Detect which cell encompasses the target text, then output its (X, Y) center coordinate. 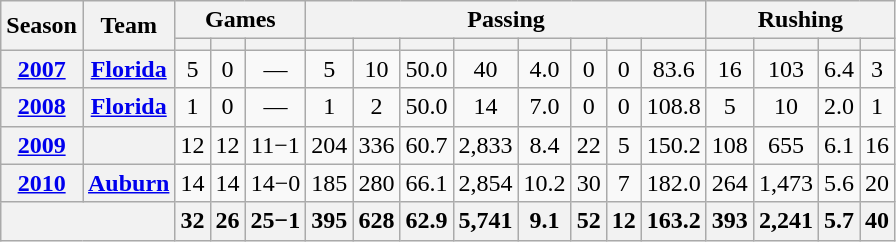
6.4 (838, 69)
1,473 (786, 183)
5.7 (838, 221)
2,241 (786, 221)
62.9 (426, 221)
Team (128, 26)
32 (192, 221)
103 (786, 69)
163.2 (674, 221)
8.4 (544, 145)
393 (730, 221)
108.8 (674, 107)
5.6 (838, 183)
2,833 (486, 145)
4.0 (544, 69)
185 (330, 183)
5,741 (486, 221)
3 (878, 69)
83.6 (674, 69)
7.0 (544, 107)
395 (330, 221)
60.7 (426, 145)
11−1 (276, 145)
20 (878, 183)
Season (42, 26)
Rushing (800, 20)
10.2 (544, 183)
2007 (42, 69)
2008 (42, 107)
280 (376, 183)
14−0 (276, 183)
628 (376, 221)
6.1 (838, 145)
25−1 (276, 221)
2.0 (838, 107)
2,854 (486, 183)
2 (376, 107)
7 (624, 183)
30 (588, 183)
655 (786, 145)
Games (240, 20)
Passing (506, 20)
108 (730, 145)
2010 (42, 183)
150.2 (674, 145)
204 (330, 145)
182.0 (674, 183)
264 (730, 183)
26 (228, 221)
336 (376, 145)
9.1 (544, 221)
52 (588, 221)
Auburn (128, 183)
22 (588, 145)
2009 (42, 145)
66.1 (426, 183)
